Pinpoint the cell where the given text exists, returning its [x, y] midpoint coordinate. 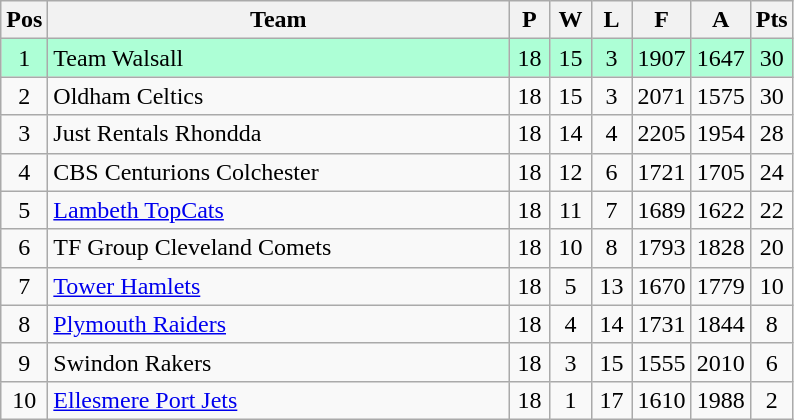
1721 [662, 172]
CBS Centurions Colchester [278, 172]
L [612, 20]
1670 [662, 286]
1575 [720, 96]
22 [772, 210]
2071 [662, 96]
1647 [720, 58]
28 [772, 134]
A [720, 20]
1622 [720, 210]
Pos [24, 20]
24 [772, 172]
1705 [720, 172]
TF Group Cleveland Comets [278, 248]
9 [24, 362]
2010 [720, 362]
2205 [662, 134]
P [530, 20]
Just Rentals Rhondda [278, 134]
1954 [720, 134]
W [570, 20]
11 [570, 210]
1988 [720, 400]
Tower Hamlets [278, 286]
13 [612, 286]
20 [772, 248]
Oldham Celtics [278, 96]
1555 [662, 362]
Pts [772, 20]
Team [278, 20]
Lambeth TopCats [278, 210]
1779 [720, 286]
Swindon Rakers [278, 362]
Plymouth Raiders [278, 324]
1844 [720, 324]
Ellesmere Port Jets [278, 400]
Team Walsall [278, 58]
17 [612, 400]
F [662, 20]
1828 [720, 248]
1793 [662, 248]
1689 [662, 210]
1610 [662, 400]
1907 [662, 58]
1731 [662, 324]
12 [570, 172]
